Return [x, y] of the center of cell containing provided text 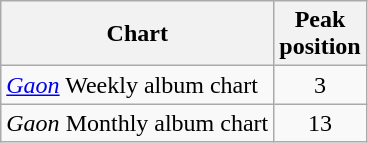
13 [320, 123]
3 [320, 85]
Gaon Weekly album chart [138, 85]
Chart [138, 34]
Gaon Monthly album chart [138, 123]
Peakposition [320, 34]
